Search for the cell housing the specified text and yield its (X, Y) center coordinate. 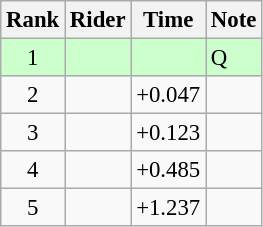
Rider (98, 20)
+0.123 (168, 133)
3 (33, 133)
5 (33, 208)
2 (33, 95)
+0.485 (168, 170)
1 (33, 58)
Note (234, 20)
Time (168, 20)
+1.237 (168, 208)
Q (234, 58)
Rank (33, 20)
4 (33, 170)
+0.047 (168, 95)
